Capture the cell that displays the provided text and extract its (X, Y) central coordinate. 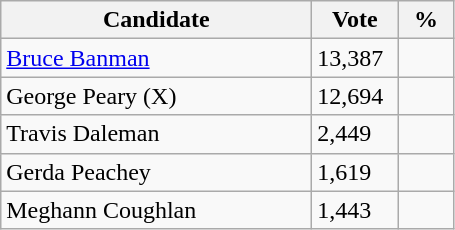
% (426, 20)
12,694 (355, 96)
Gerda Peachey (156, 172)
1,443 (355, 210)
Bruce Banman (156, 58)
George Peary (X) (156, 96)
Meghann Coughlan (156, 210)
Vote (355, 20)
Candidate (156, 20)
13,387 (355, 58)
Travis Daleman (156, 134)
2,449 (355, 134)
1,619 (355, 172)
